Search for the cell housing the specified text and yield its (X, Y) center coordinate. 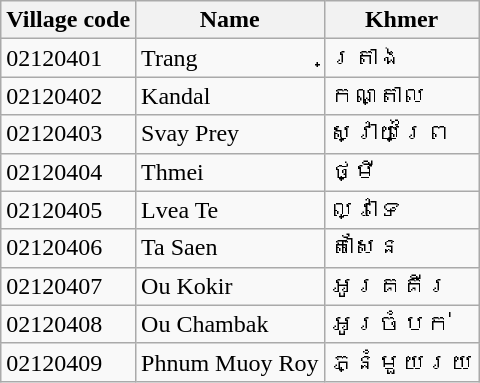
02120402 (68, 96)
Ou Kokir (230, 286)
02120406 (68, 248)
Khmer (402, 20)
Village code (68, 20)
Trang (230, 58)
ថ្មី (402, 172)
02120404 (68, 172)
តាសែន (402, 248)
Name (230, 20)
02120401 (68, 58)
Phnum Muoy Roy (230, 362)
ត្រាង (402, 58)
Ta Saen (230, 248)
Kandal (230, 96)
ល្វាទេ (402, 210)
02120408 (68, 324)
02120405 (68, 210)
ភ្នំមួយរយ (402, 362)
Ou Chambak (230, 324)
Lvea Te (230, 210)
Svay Prey (230, 134)
អូរគគីរ (402, 286)
ស្វាយព្រៃ (402, 134)
អូរចំបក់ (402, 324)
02120409 (68, 362)
02120407 (68, 286)
02120403 (68, 134)
កណ្តាល (402, 96)
Thmei (230, 172)
